Scan for the cell matching the given text and deliver its [x, y] coordinate at center. 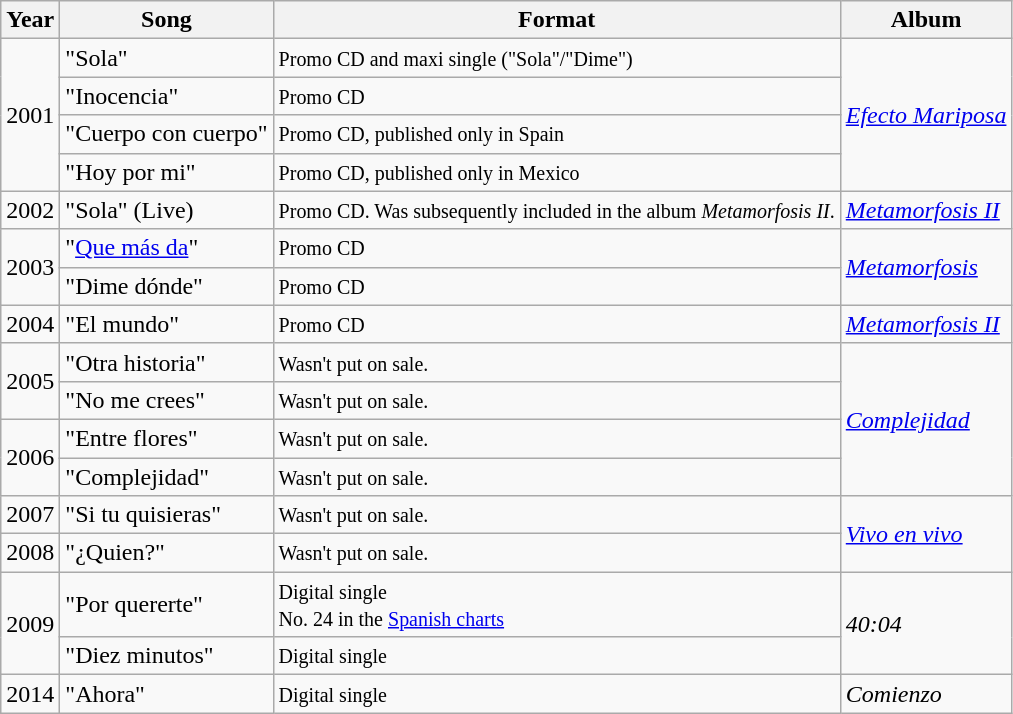
Metamorfosis [926, 267]
2004 [30, 324]
"Entre flores" [166, 438]
"Hoy por mi" [166, 172]
"Ahora" [166, 694]
"Diez minutos" [166, 656]
Complejidad [926, 419]
Year [30, 20]
40:04 [926, 624]
Promo CD. Was subsequently included in the album Metamorfosis II. [556, 210]
Format [556, 20]
2003 [30, 267]
Efecto Mariposa [926, 115]
2008 [30, 553]
"El mundo" [166, 324]
"Cuerpo con cuerpo" [166, 134]
Promo CD and maxi single ("Sola"/"Dime") [556, 58]
2005 [30, 381]
Digital singleNo. 24 in the Spanish charts [556, 604]
"Sola" [166, 58]
2002 [30, 210]
Comienzo [926, 694]
"Dime dónde" [166, 286]
"Inocencia" [166, 96]
"Por quererte" [166, 604]
Song [166, 20]
"Otra historia" [166, 362]
"Sola" (Live) [166, 210]
"Si tu quisieras" [166, 515]
Vivo en vivo [926, 534]
"Complejidad" [166, 477]
2007 [30, 515]
2014 [30, 694]
"¿Quien?" [166, 553]
2009 [30, 624]
Promo CD, published only in Spain [556, 134]
Promo CD, published only in Mexico [556, 172]
2006 [30, 457]
2001 [30, 115]
"Que más da" [166, 248]
Album [926, 20]
"No me crees" [166, 400]
